Identify which cell holds the provided text, then report its (X, Y) central coordinate. 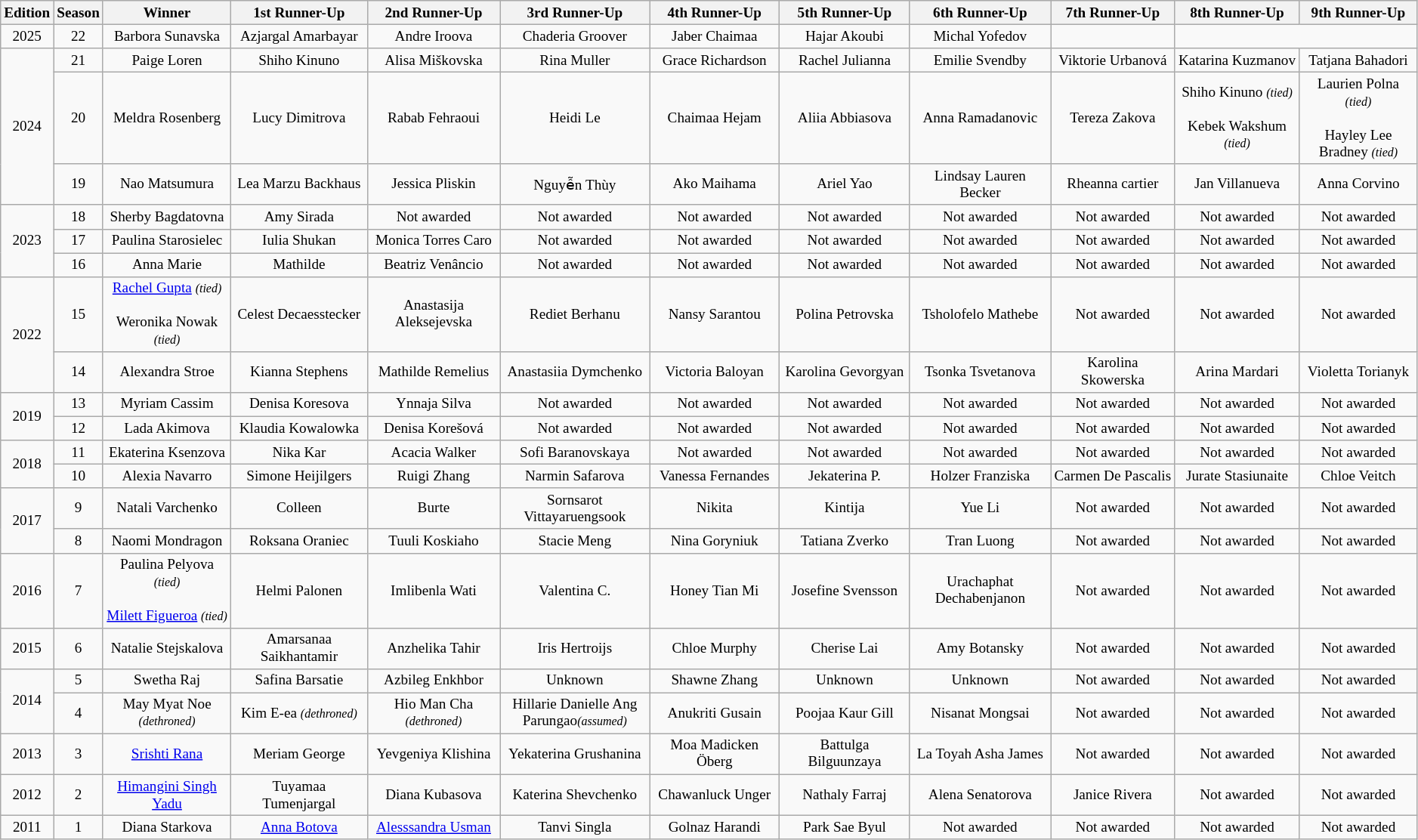
Natalie Stejskalova (166, 648)
Holzer Franziska (980, 476)
Chaimaa Hejam (715, 118)
Stacie Meng (575, 541)
Nika Kar (299, 452)
Alisa Miškovska (434, 60)
Colleen (299, 508)
Winner (166, 13)
Josefine Svensson (845, 591)
Paulina Pelyova (tied)Milett Figueroa (tied) (166, 591)
Mathilde (299, 265)
2025 (27, 36)
Yue Li (980, 508)
11 (79, 452)
Heidi Le (575, 118)
Katerina Shevchenko (575, 795)
Sornsarot Vittayaruengsook (575, 508)
Nathaly Farraj (845, 795)
Shiho Kinuno (tied) Kebek Wakshum (tied) (1237, 118)
Iris Hertroijs (575, 648)
Chloe Veitch (1358, 476)
Himangini Singh Yadu (166, 795)
Rachel Gupta (tied)Weronika Nowak (tied) (166, 314)
Tatiana Zverko (845, 541)
19 (79, 184)
Meldra Rosenberg (166, 118)
5th Runner-Up (845, 13)
Yevgeniya Klishina (434, 754)
2015 (27, 648)
Battulga Bilguunzaya (845, 754)
Grace Richardson (715, 60)
Burte (434, 508)
Anukriti Gusain (715, 713)
Hillarie Danielle Ang Parungao(assumed) (575, 713)
Nguyễn Thùy (575, 184)
Ruigi Zhang (434, 476)
Beatriz Venâncio (434, 265)
Poojaa Kaur Gill (845, 713)
17 (79, 241)
2nd Runner-Up (434, 13)
Sofi Baranovskaya (575, 452)
Azbileg Enkhbor (434, 681)
Roksana Oraniec (299, 541)
Barbora Sunavska (166, 36)
Sherby Bagdatovna (166, 217)
2017 (27, 520)
18 (79, 217)
Helmi Palonen (299, 591)
12 (79, 428)
6 (79, 648)
Alexandra Stroe (166, 372)
Chawanluck Unger (715, 795)
Kim E-ea (dethroned) (299, 713)
Imlibenla Wati (434, 591)
Cherise Lai (845, 648)
Tsholofelo Mathebe (980, 314)
1 (79, 827)
Denisa Koresova (299, 404)
Polina Petrovska (845, 314)
14 (79, 372)
Ynnaja Silva (434, 404)
4th Runner-Up (715, 13)
Kianna Stephens (299, 372)
Nikita (715, 508)
15 (79, 314)
Nina Goryniuk (715, 541)
Anna Corvino (1358, 184)
10 (79, 476)
Azjargal Amarbayar (299, 36)
Shawne Zhang (715, 681)
Simone Heijilgers (299, 476)
9 (79, 508)
Laurien Polna (tied) Hayley Lee Bradney (tied) (1358, 118)
Shiho Kinuno (299, 60)
Hajar Akoubi (845, 36)
22 (79, 36)
Hio Man Cha (dethroned) (434, 713)
16 (79, 265)
Nansy Sarantou (715, 314)
Rabab Fehraoui (434, 118)
Season (79, 13)
Rachel Julianna (845, 60)
2024 (27, 127)
Carmen De Pascalis (1114, 476)
Meriam George (299, 754)
3 (79, 754)
5 (79, 681)
Moa Madicken Öberg (715, 754)
6th Runner-Up (980, 13)
Chaderia Groover (575, 36)
Urachaphat Dechabenjanon (980, 591)
May Myat Noe (dethroned) (166, 713)
Anastasija Aleksejevska (434, 314)
2014 (27, 701)
Victoria Baloyan (715, 372)
2023 (27, 240)
Amy Sirada (299, 217)
Lada Akimova (166, 428)
Viktorie Urbanová (1114, 60)
Jekaterina P. (845, 476)
Rheanna cartier (1114, 184)
Tereza Zakova (1114, 118)
Alena Senatorova (980, 795)
Nao Matsumura (166, 184)
Anna Ramadanovic (980, 118)
Amy Botansky (980, 648)
Anna Botova (299, 827)
Ariel Yao (845, 184)
2012 (27, 795)
Tanvi Singla (575, 827)
7 (79, 591)
Tatjana Bahadori (1358, 60)
3rd Runner-Up (575, 13)
Nisanat Mongsai (980, 713)
Safina Barsatie (299, 681)
Golnaz Harandi (715, 827)
Diana Starkova (166, 827)
13 (79, 404)
Lindsay Lauren Becker (980, 184)
Tsonka Tsvetanova (980, 372)
9th Runner-Up (1358, 13)
Anzhelika Tahir (434, 648)
Naomi Mondragon (166, 541)
Lucy Dimitrova (299, 118)
Jurate Stasiunaite (1237, 476)
Tuuli Koskiaho (434, 541)
Ako Maihama (715, 184)
2016 (27, 591)
Valentina C. (575, 591)
Aliia Abbiasova (845, 118)
Andre Iroova (434, 36)
2011 (27, 827)
8th Runner-Up (1237, 13)
2013 (27, 754)
8 (79, 541)
Paige Loren (166, 60)
La Toyah Asha James (980, 754)
21 (79, 60)
2 (79, 795)
Mathilde Remelius (434, 372)
Natali Varchenko (166, 508)
Lea Marzu Backhaus (299, 184)
Denisa Korešová (434, 428)
Amarsanaa Saikhantamir (299, 648)
Swetha Raj (166, 681)
Celest Decaesstecker (299, 314)
Alexia Navarro (166, 476)
Kintija (845, 508)
Violetta Torianyk (1358, 372)
Janice Rivera (1114, 795)
Anna Marie (166, 265)
Jan Villanueva (1237, 184)
Katarina Kuzmanov (1237, 60)
2018 (27, 464)
Tran Luong (980, 541)
2022 (27, 334)
Jaber Chaimaa (715, 36)
Arina Mardari (1237, 372)
Narmin Safarova (575, 476)
1st Runner-Up (299, 13)
Yekaterina Grushanina (575, 754)
Michal Yofedov (980, 36)
4 (79, 713)
Honey Tian Mi (715, 591)
Vanessa Fernandes (715, 476)
Karolina Skowerska (1114, 372)
Anastasiia Dymchenko (575, 372)
Jessica Pliskin (434, 184)
Srishti Rana (166, 754)
7th Runner-Up (1114, 13)
20 (79, 118)
Klaudia Kowalowka (299, 428)
Karolina Gevorgyan (845, 372)
Chloe Murphy (715, 648)
Ekaterina Ksenzova (166, 452)
Rediet Berhanu (575, 314)
Rina Muller (575, 60)
Tuyamaa Tumenjargal (299, 795)
Alesssandra Usman (434, 827)
Emilie Svendby (980, 60)
Paulina Starosielec (166, 241)
Edition (27, 13)
Park Sae Byul (845, 827)
Monica Torres Caro (434, 241)
Myriam Cassim (166, 404)
Acacia Walker (434, 452)
Iulia Shukan (299, 241)
Diana Kubasova (434, 795)
2019 (27, 415)
